Output the [x, y] coordinate of the center of the cell containing the given text.  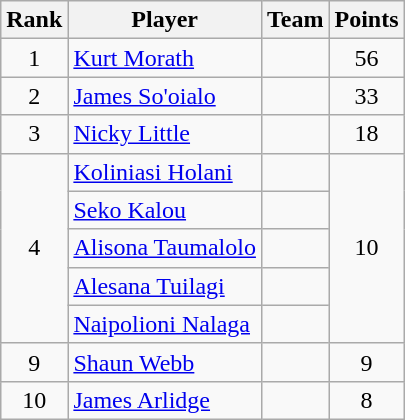
Player [165, 20]
4 [34, 248]
Alesana Tuilagi [165, 286]
Koliniasi Holani [165, 172]
James So'oialo [165, 96]
8 [366, 400]
Points [366, 20]
2 [34, 96]
Seko Kalou [165, 210]
Shaun Webb [165, 362]
Team [295, 20]
33 [366, 96]
Alisona Taumalolo [165, 248]
1 [34, 58]
Kurt Morath [165, 58]
Naipolioni Nalaga [165, 324]
Nicky Little [165, 134]
18 [366, 134]
Rank [34, 20]
James Arlidge [165, 400]
56 [366, 58]
3 [34, 134]
